Return the (X, Y) coordinate for the center point of the cell that contains the specified text.  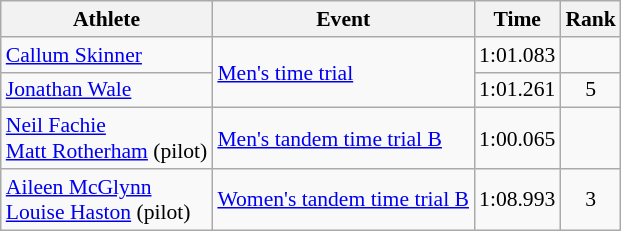
Jonathan Wale (107, 90)
1:00.065 (517, 138)
Athlete (107, 19)
Men's tandem time trial B (343, 138)
Callum Skinner (107, 55)
Rank (590, 19)
Women's tandem time trial B (343, 200)
1:01.261 (517, 90)
Neil FachieMatt Rotherham (pilot) (107, 138)
Time (517, 19)
Event (343, 19)
5 (590, 90)
Aileen McGlynnLouise Haston (pilot) (107, 200)
3 (590, 200)
Men's time trial (343, 72)
1:08.993 (517, 200)
1:01.083 (517, 55)
